Provide the [x, y] coordinate of the cell's center where the given text is located.  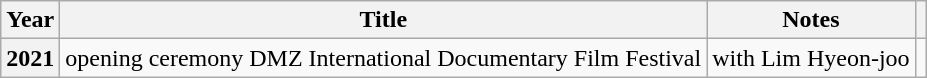
Notes [811, 20]
opening ceremony DMZ International Documentary Film Festival [384, 58]
with Lim Hyeon-joo [811, 58]
Year [30, 20]
2021 [30, 58]
Title [384, 20]
